From the cell containing the given text, extract its center point as [X, Y] coordinate. 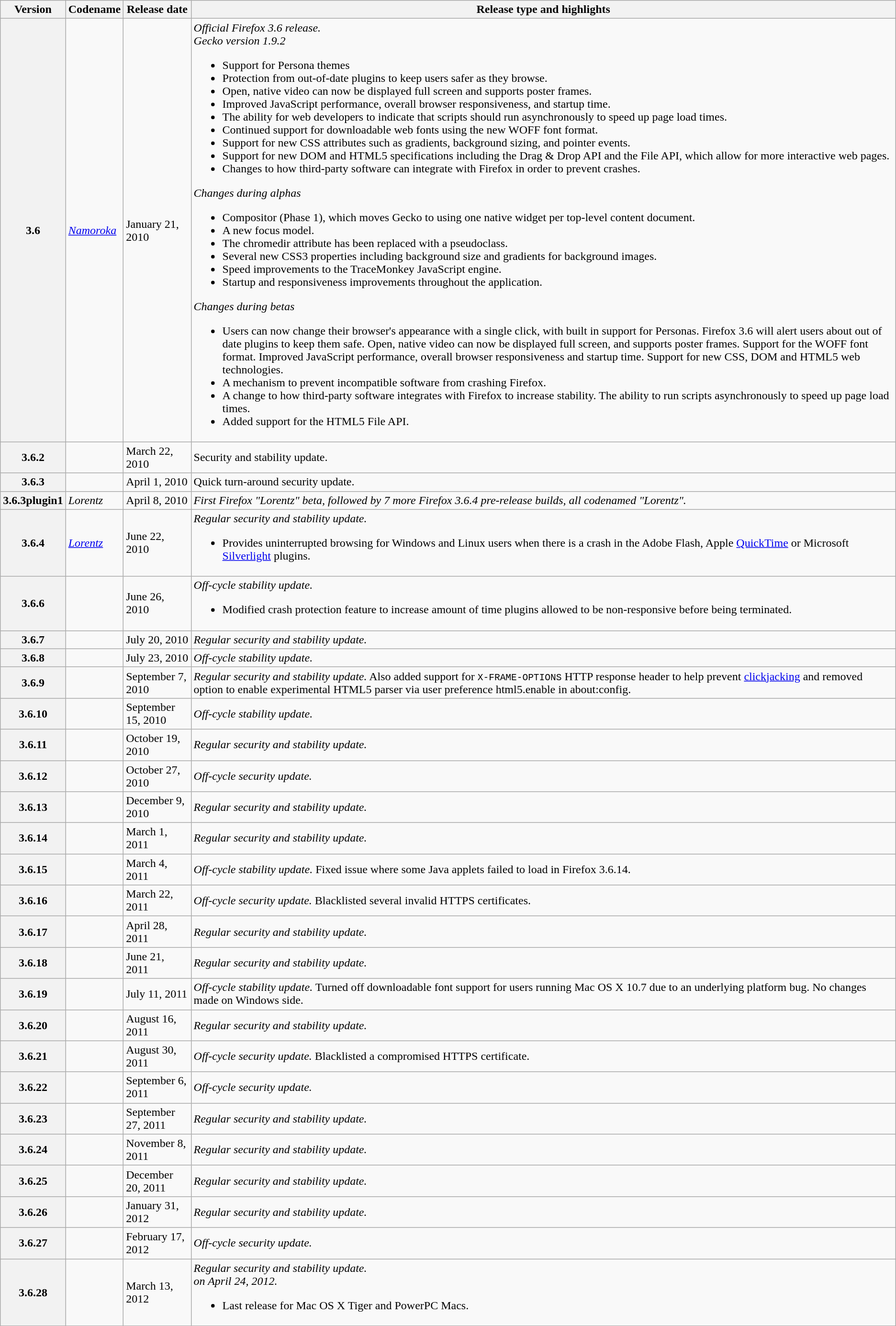
Off-cycle stability update.Modified crash protection feature to increase amount of time plugins allowed to be non-responsive before being terminated. [543, 603]
March 13, 2012 [157, 1292]
Off-cycle stability update. Fixed issue where some Java applets failed to load in Firefox 3.6.14. [543, 869]
February 17, 2012 [157, 1243]
March 4, 2011 [157, 869]
3.6.27 [33, 1243]
3.6.25 [33, 1180]
July 11, 2011 [157, 994]
September 27, 2011 [157, 1118]
October 27, 2010 [157, 775]
August 16, 2011 [157, 1025]
June 22, 2010 [157, 543]
3.6.12 [33, 775]
3.6.9 [33, 683]
Off-cycle security update. Blacklisted a compromised HTTPS certificate. [543, 1056]
3.6.28 [33, 1292]
3.6.19 [33, 994]
July 20, 2010 [157, 640]
3.6.10 [33, 713]
January 31, 2012 [157, 1212]
3.6.11 [33, 745]
Release type and highlights [543, 10]
September 15, 2010 [157, 713]
August 30, 2011 [157, 1056]
3.6.15 [33, 869]
Off-cycle security update. Blacklisted several invalid HTTPS certificates. [543, 901]
3.6 [33, 230]
3.6.3plugin1 [33, 500]
3.6.7 [33, 640]
3.6.17 [33, 932]
First Firefox "Lorentz" beta, followed by 7 more Firefox 3.6.4 pre-release builds, all codenamed "Lorentz". [543, 500]
3.6.14 [33, 839]
September 7, 2010 [157, 683]
3.6.23 [33, 1118]
3.6.4 [33, 543]
December 20, 2011 [157, 1180]
July 23, 2010 [157, 658]
3.6.20 [33, 1025]
April 28, 2011 [157, 932]
September 6, 2011 [157, 1088]
3.6.16 [33, 901]
3.6.6 [33, 603]
April 8, 2010 [157, 500]
3.6.3 [33, 482]
December 9, 2010 [157, 807]
April 1, 2010 [157, 482]
Release date [157, 10]
3.6.26 [33, 1212]
June 21, 2011 [157, 963]
January 21, 2010 [157, 230]
November 8, 2011 [157, 1150]
3.6.21 [33, 1056]
3.6.13 [33, 807]
3.6.2 [33, 458]
Version [33, 10]
March 22, 2010 [157, 458]
3.6.22 [33, 1088]
Regular security and stability update. on April 24, 2012.Last release for Mac OS X Tiger and PowerPC Macs. [543, 1292]
3.6.18 [33, 963]
March 1, 2011 [157, 839]
Codename [94, 10]
June 26, 2010 [157, 603]
3.6.24 [33, 1150]
Quick turn-around security update. [543, 482]
October 19, 2010 [157, 745]
March 22, 2011 [157, 901]
Namoroka [94, 230]
3.6.8 [33, 658]
Security and stability update. [543, 458]
